Locate the cell with the specified text and output its (X, Y) center coordinate. 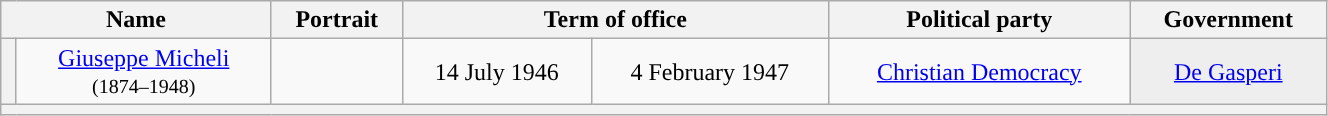
Term of office (615, 20)
Government (1228, 20)
Portrait (336, 20)
De Gasperi (1228, 72)
Political party (979, 20)
Name (136, 20)
Giuseppe Micheli(1874–1948) (144, 72)
4 February 1947 (710, 72)
Christian Democracy (979, 72)
14 July 1946 (496, 72)
